Capture the cell that displays the provided text and extract its (X, Y) central coordinate. 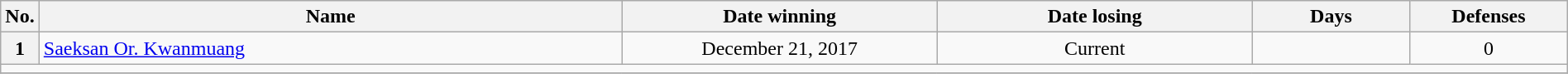
No. (20, 17)
Defenses (1489, 17)
Days (1331, 17)
1 (20, 48)
Name (331, 17)
December 21, 2017 (779, 48)
Date winning (779, 17)
Date losing (1095, 17)
Current (1095, 48)
0 (1489, 48)
Saeksan Or. Kwanmuang (331, 48)
